Return [x, y] of the center of cell containing provided text 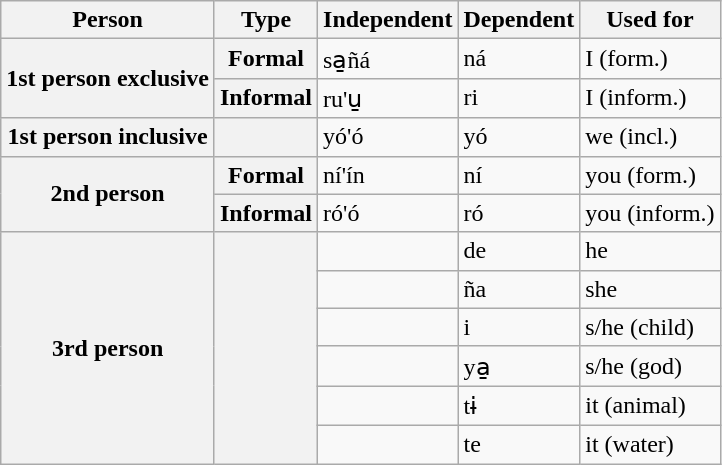
te [519, 444]
you (form.) [650, 175]
you (inform.) [650, 213]
ró [519, 213]
we (incl.) [650, 137]
I (inform.) [650, 98]
Type [266, 20]
he [650, 251]
s/he (god) [650, 366]
ña [519, 289]
I (form.) [650, 59]
ní [519, 175]
tɨ [519, 406]
sa̱ñá [388, 59]
i [519, 327]
yó'ó [388, 137]
de [519, 251]
ri [519, 98]
it (animal) [650, 406]
Person [108, 20]
it (water) [650, 444]
ró'ó [388, 213]
ní'ín [388, 175]
Independent [388, 20]
Dependent [519, 20]
ru'u̱ [388, 98]
s/he (child) [650, 327]
2nd person [108, 194]
ya̱ [519, 366]
1st person inclusive [108, 137]
3rd person [108, 348]
Used for [650, 20]
yó [519, 137]
ná [519, 59]
1st person exclusive [108, 78]
she [650, 289]
